Return the (x, y) coordinate for the center point of the cell that contains the specified text.  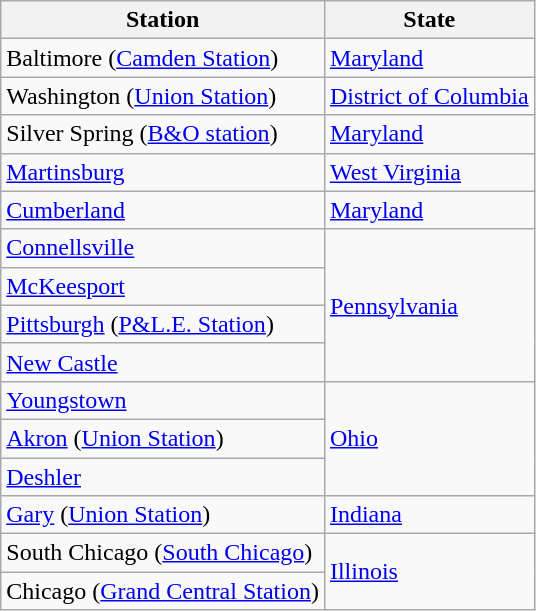
McKeesport (163, 286)
Silver Spring (B&O station) (163, 134)
Illinois (429, 572)
Chicago (Grand Central Station) (163, 591)
Baltimore (Camden Station) (163, 58)
Ohio (429, 438)
Station (163, 20)
New Castle (163, 362)
Martinsburg (163, 172)
Washington (Union Station) (163, 96)
West Virginia (429, 172)
South Chicago (South Chicago) (163, 553)
State (429, 20)
Gary (Union Station) (163, 515)
Youngstown (163, 400)
District of Columbia (429, 96)
Akron (Union Station) (163, 438)
Cumberland (163, 210)
Deshler (163, 477)
Pittsburgh (P&L.E. Station) (163, 324)
Indiana (429, 515)
Pennsylvania (429, 305)
Connellsville (163, 248)
